From the cell containing the given text, extract its center point as (X, Y) coordinate. 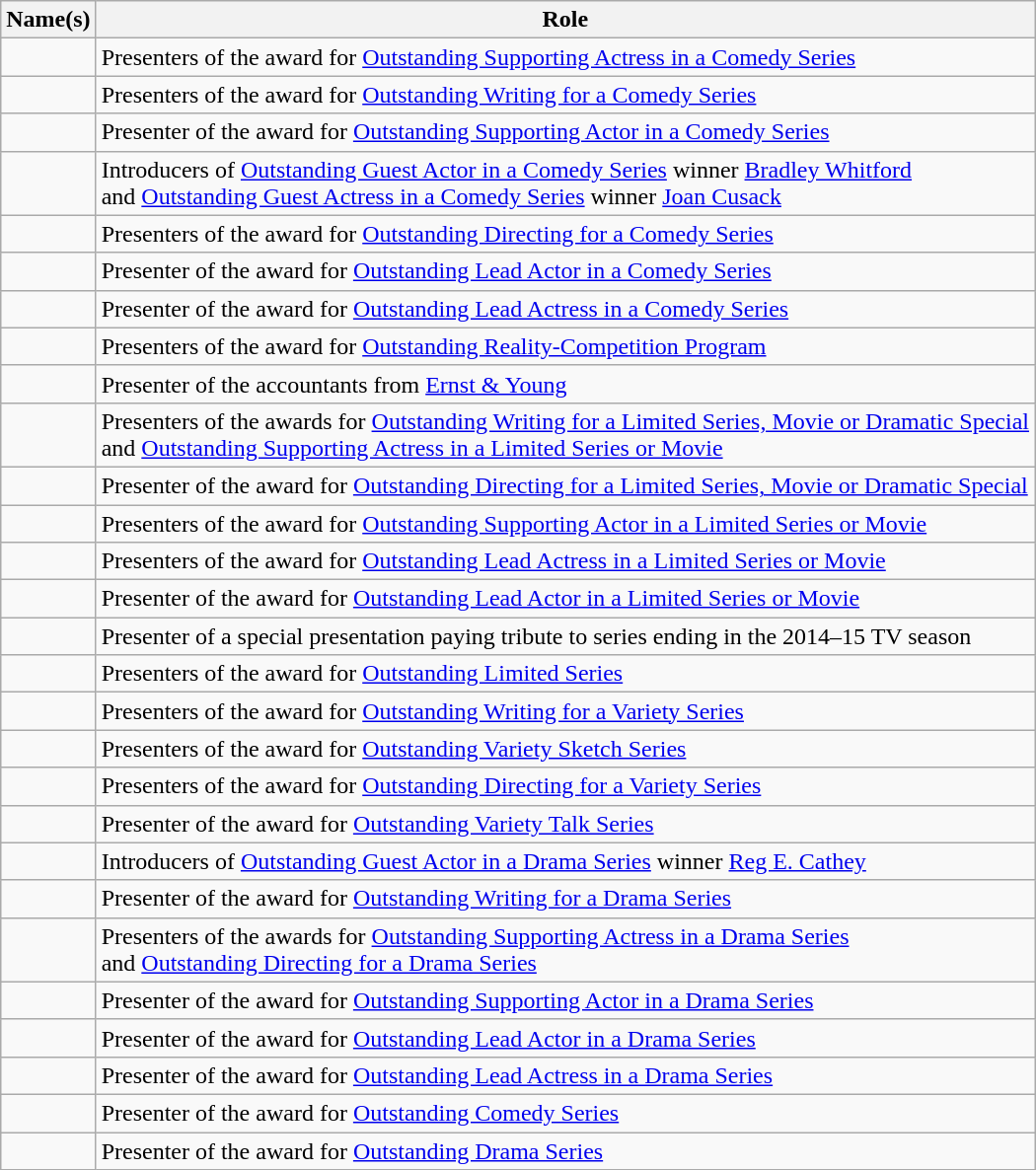
Introducers of Outstanding Guest Actor in a Comedy Series winner Bradley Whitford and Outstanding Guest Actress in a Comedy Series winner Joan Cusack (564, 183)
Presenter of the award for Outstanding Variety Talk Series (564, 824)
Presenter of the award for Outstanding Lead Actor in a Comedy Series (564, 271)
Presenters of the award for Outstanding Writing for a Comedy Series (564, 95)
Presenters of the award for Outstanding Directing for a Variety Series (564, 786)
Presenter of a special presentation paying tribute to series ending in the 2014–15 TV season (564, 636)
Presenters of the award for Outstanding Lead Actress in a Limited Series or Movie (564, 561)
Presenters of the awards for Outstanding Supporting Actress in a Drama Series and Outstanding Directing for a Drama Series (564, 949)
Presenters of the award for Outstanding Writing for a Variety Series (564, 711)
Presenter of the award for Outstanding Drama Series (564, 1151)
Presenter of the award for Outstanding Lead Actress in a Comedy Series (564, 309)
Presenter of the award for Outstanding Supporting Actor in a Comedy Series (564, 132)
Introducers of Outstanding Guest Actor in a Drama Series winner Reg E. Cathey (564, 861)
Presenters of the award for Outstanding Supporting Actor in a Limited Series or Movie (564, 524)
Presenters of the award for Outstanding Reality-Competition Program (564, 346)
Presenter of the award for Outstanding Lead Actor in a Limited Series or Movie (564, 599)
Presenters of the award for Outstanding Variety Sketch Series (564, 749)
Presenter of the award for Outstanding Comedy Series (564, 1113)
Presenters of the award for Outstanding Directing for a Comedy Series (564, 234)
Presenter of the accountants from Ernst & Young (564, 384)
Presenter of the award for Outstanding Supporting Actor in a Drama Series (564, 1000)
Presenter of the award for Outstanding Directing for a Limited Series, Movie or Dramatic Special (564, 485)
Name(s) (48, 20)
Presenter of the award for Outstanding Lead Actor in a Drama Series (564, 1038)
Presenter of the award for Outstanding Writing for a Drama Series (564, 899)
Presenters of the award for Outstanding Supporting Actress in a Comedy Series (564, 57)
Presenter of the award for Outstanding Lead Actress in a Drama Series (564, 1075)
Role (564, 20)
Presenters of the award for Outstanding Limited Series (564, 674)
